Search for the cell housing the specified text and yield its [x, y] center coordinate. 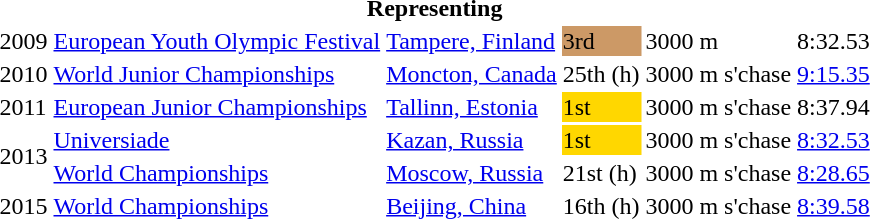
Tampere, Finland [472, 41]
Universiade [217, 140]
World Championships [217, 173]
Moscow, Russia [472, 173]
25th (h) [601, 74]
European Junior Championships [217, 107]
Moncton, Canada [472, 74]
21st (h) [601, 173]
World Junior Championships [217, 74]
Tallinn, Estonia [472, 107]
3rd [601, 41]
3000 m [718, 41]
Kazan, Russia [472, 140]
European Youth Olympic Festival [217, 41]
